Extract the (X, Y) coordinate from the center of the cell holding the provided text.  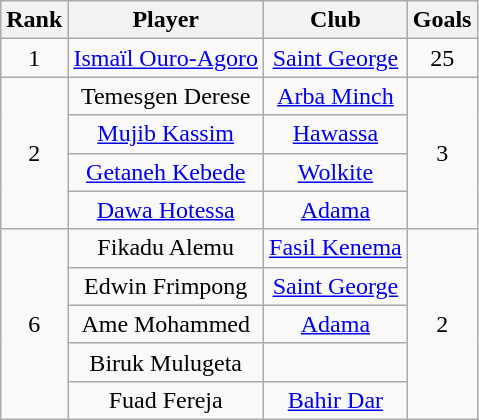
Fuad Fereja (166, 400)
Fikadu Alemu (166, 248)
Ismaïl Ouro-Agoro (166, 58)
Dawa Hotessa (166, 210)
Goals (442, 20)
Club (336, 20)
Temesgen Derese (166, 96)
Player (166, 20)
Arba Minch (336, 96)
Fasil Kenema (336, 248)
Mujib Kassim (166, 134)
Bahir Dar (336, 400)
Hawassa (336, 134)
Ame Mohammed (166, 324)
6 (34, 324)
25 (442, 58)
Wolkite (336, 172)
Biruk Mulugeta (166, 362)
3 (442, 153)
Getaneh Kebede (166, 172)
1 (34, 58)
Edwin Frimpong (166, 286)
Rank (34, 20)
